Provide the [X, Y] coordinate of the cell's center where the given text is located.  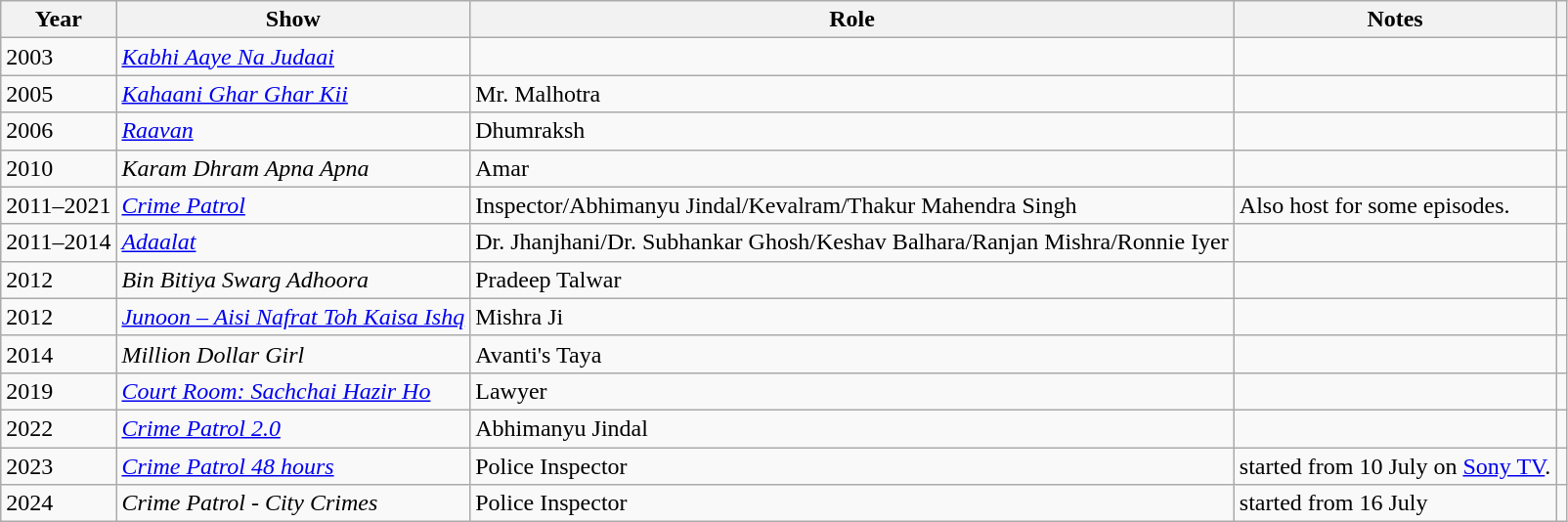
Show [293, 20]
Mishra Ji [852, 317]
2006 [59, 131]
2023 [59, 466]
Inspector/Abhimanyu Jindal/Kevalram/Thakur Mahendra Singh [852, 205]
Bin Bitiya Swarg Adhoora [293, 280]
Abhimanyu Jindal [852, 428]
Role [852, 20]
2003 [59, 57]
Kabhi Aaye Na Judaai [293, 57]
Kahaani Ghar Ghar Kii [293, 94]
2010 [59, 168]
2014 [59, 354]
2005 [59, 94]
Pradeep Talwar [852, 280]
Crime Patrol 48 hours [293, 466]
Crime Patrol [293, 205]
Notes [1395, 20]
Crime Patrol - City Crimes [293, 503]
Adaalat [293, 242]
2022 [59, 428]
Mr. Malhotra [852, 94]
Karam Dhram Apna Apna [293, 168]
2019 [59, 391]
Amar [852, 168]
2011–2014 [59, 242]
started from 16 July [1395, 503]
Dr. Jhanjhani/Dr. Subhankar Ghosh/Keshav Balhara/Ranjan Mishra/Ronnie Iyer [852, 242]
Court Room: Sachchai Hazir Ho [293, 391]
Junoon – Aisi Nafrat Toh Kaisa Ishq [293, 317]
Million Dollar Girl [293, 354]
2011–2021 [59, 205]
Raavan [293, 131]
Dhumraksh [852, 131]
Crime Patrol 2.0 [293, 428]
Lawyer [852, 391]
Also host for some episodes. [1395, 205]
Avanti's Taya [852, 354]
Year [59, 20]
2024 [59, 503]
started from 10 July on Sony TV. [1395, 466]
